Extract the (X, Y) coordinate from the center of the cell holding the provided text.  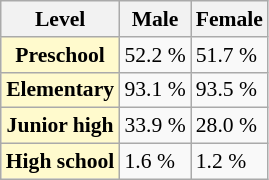
1.6 % (154, 162)
51.7 % (230, 55)
Male (154, 19)
52.2 % (154, 55)
Junior high (60, 126)
Elementary (60, 90)
Level (60, 19)
Preschool (60, 55)
28.0 % (230, 126)
93.1 % (154, 90)
High school (60, 162)
93.5 % (230, 90)
Female (230, 19)
1.2 % (230, 162)
33.9 % (154, 126)
